Scan for the cell matching the given text and deliver its (x, y) coordinate at center. 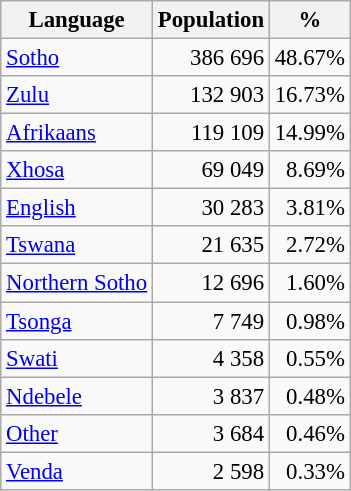
21 635 (210, 245)
2.72% (310, 245)
Population (210, 20)
Tswana (77, 245)
0.46% (310, 433)
3.81% (310, 208)
3 684 (210, 433)
0.33% (310, 471)
Afrikaans (77, 133)
119 109 (210, 133)
0.98% (310, 321)
English (77, 208)
30 283 (210, 208)
132 903 (210, 95)
Northern Sotho (77, 283)
2 598 (210, 471)
4 358 (210, 358)
Sotho (77, 58)
3 837 (210, 396)
Xhosa (77, 170)
% (310, 20)
8.69% (310, 170)
386 696 (210, 58)
Language (77, 20)
48.67% (310, 58)
Swati (77, 358)
Other (77, 433)
Venda (77, 471)
Tsonga (77, 321)
12 696 (210, 283)
Zulu (77, 95)
16.73% (310, 95)
0.55% (310, 358)
Ndebele (77, 396)
0.48% (310, 396)
7 749 (210, 321)
1.60% (310, 283)
14.99% (310, 133)
69 049 (210, 170)
